Extract the (x, y) coordinate from the center of the cell holding the provided text.  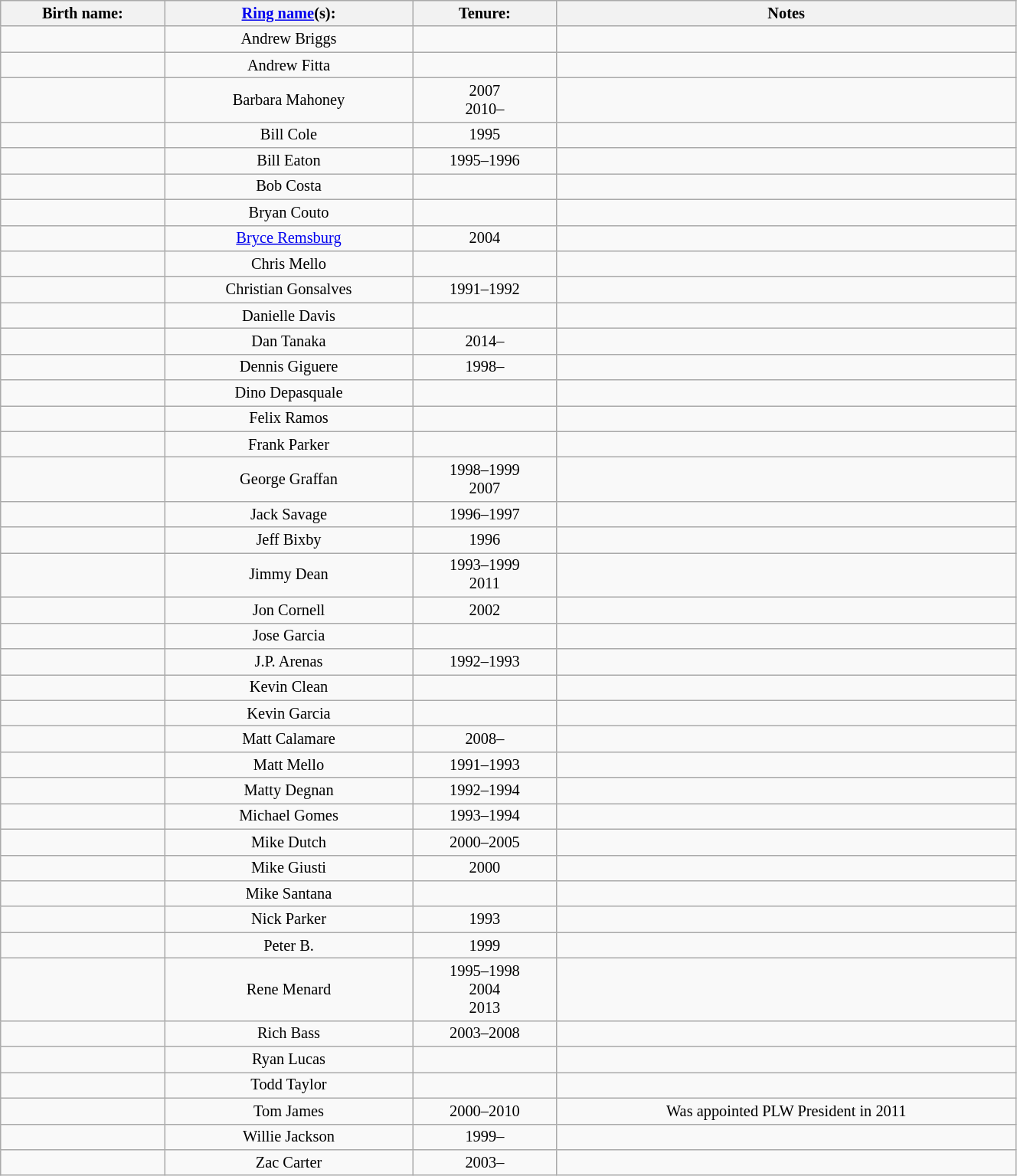
Barbara Mahoney (289, 100)
Peter B. (289, 945)
1992–1994 (485, 791)
Jimmy Dean (289, 575)
Was appointed PLW President in 2011 (786, 1111)
Jon Cornell (289, 610)
Notes (786, 13)
Matt Calamare (289, 739)
1991–1993 (485, 765)
Jose Garcia (289, 636)
Ring name(s): (289, 13)
1999– (485, 1137)
Matt Mello (289, 765)
Todd Taylor (289, 1085)
Bill Cole (289, 135)
1996–1997 (485, 514)
J.P. Arenas (289, 661)
Birth name: (83, 13)
Mike Santana (289, 893)
Dan Tanaka (289, 341)
1998– (485, 367)
Nick Parker (289, 919)
Christian Gonsalves (289, 290)
Jack Savage (289, 514)
Mike Giusti (289, 868)
1991–1992 (485, 290)
1992–1993 (485, 661)
Matty Degnan (289, 791)
2000 (485, 868)
1995–199820042013 (485, 989)
Rich Bass (289, 1034)
1998–19992007 (485, 479)
Willie Jackson (289, 1137)
2004 (485, 238)
Andrew Fitta (289, 65)
1996 (485, 540)
Bryce Remsburg (289, 238)
Michael Gomes (289, 816)
Zac Carter (289, 1162)
Tom James (289, 1111)
2002 (485, 610)
2003–2008 (485, 1034)
Ryan Lucas (289, 1060)
Bryan Couto (289, 212)
George Graffan (289, 479)
2000–2005 (485, 842)
Kevin Clean (289, 687)
Dino Depasquale (289, 393)
1995–1996 (485, 161)
2008– (485, 739)
Bob Costa (289, 186)
Dennis Giguere (289, 367)
1993 (485, 919)
Frank Parker (289, 444)
2000–2010 (485, 1111)
Felix Ramos (289, 418)
Kevin Garcia (289, 713)
Tenure: (485, 13)
1993–19992011 (485, 575)
Jeff Bixby (289, 540)
1993–1994 (485, 816)
Mike Dutch (289, 842)
Bill Eaton (289, 161)
Danielle Davis (289, 316)
2014– (485, 341)
Chris Mello (289, 264)
20072010– (485, 100)
Rene Menard (289, 989)
1999 (485, 945)
2003– (485, 1162)
1995 (485, 135)
Andrew Briggs (289, 39)
